For the text-containing cell, return its midpoint in (X, Y) coordinate format. 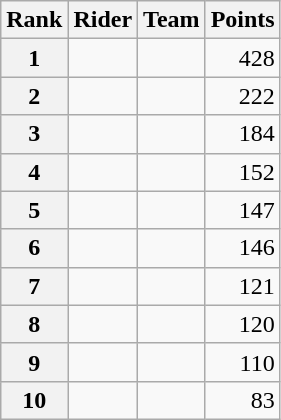
Points (242, 20)
2 (34, 96)
222 (242, 96)
4 (34, 172)
121 (242, 286)
120 (242, 324)
184 (242, 134)
10 (34, 400)
1 (34, 58)
428 (242, 58)
6 (34, 248)
110 (242, 362)
8 (34, 324)
5 (34, 210)
146 (242, 248)
3 (34, 134)
Team (172, 20)
Rider (103, 20)
152 (242, 172)
147 (242, 210)
9 (34, 362)
83 (242, 400)
7 (34, 286)
Rank (34, 20)
